Determine the (x, y) coordinate at the center of the cell enclosing the given text.  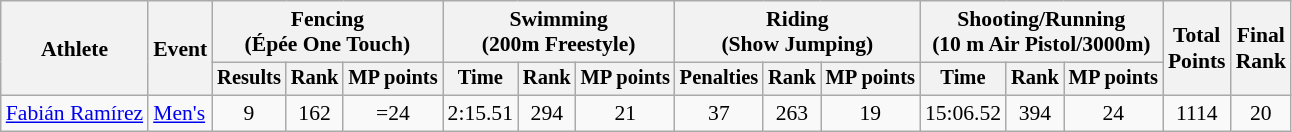
20 (1262, 114)
TotalPoints (1197, 48)
Shooting/Running(10 m Air Pistol/3000m) (1042, 32)
21 (626, 114)
Swimming (200m Freestyle) (559, 32)
263 (792, 114)
Event (180, 48)
1114 (1197, 114)
19 (870, 114)
394 (1035, 114)
FinalRank (1262, 48)
Results (249, 79)
2:15.51 (480, 114)
Penalties (719, 79)
294 (547, 114)
Men's (180, 114)
Riding (Show Jumping) (798, 32)
9 (249, 114)
Fencing (Épée One Touch) (327, 32)
162 (315, 114)
15:06.52 (963, 114)
Athlete (74, 48)
Fabián Ramírez (74, 114)
24 (1114, 114)
=24 (392, 114)
37 (719, 114)
